Pinpoint the cell where the given text exists, returning its [X, Y] midpoint coordinate. 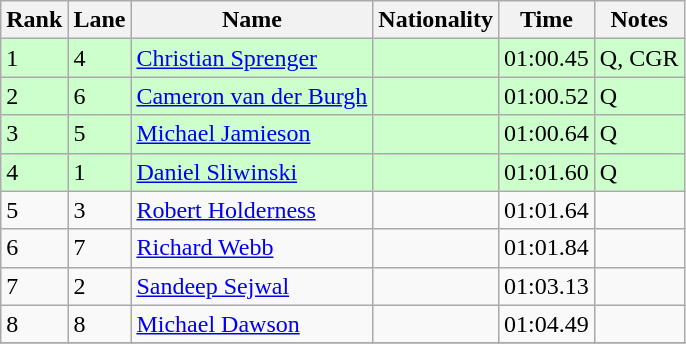
Robert Holderness [252, 210]
01:00.52 [547, 96]
Michael Jamieson [252, 134]
01:00.45 [547, 58]
01:01.60 [547, 172]
01:03.13 [547, 286]
01:01.64 [547, 210]
01:04.49 [547, 324]
Sandeep Sejwal [252, 286]
Richard Webb [252, 248]
01:00.64 [547, 134]
Time [547, 20]
Q, CGR [639, 58]
Nationality [436, 20]
01:01.84 [547, 248]
Cameron van der Burgh [252, 96]
Notes [639, 20]
Name [252, 20]
Christian Sprenger [252, 58]
Rank [34, 20]
Michael Dawson [252, 324]
Daniel Sliwinski [252, 172]
Lane [100, 20]
